Extract the (x, y) coordinate from the center of the cell holding the provided text.  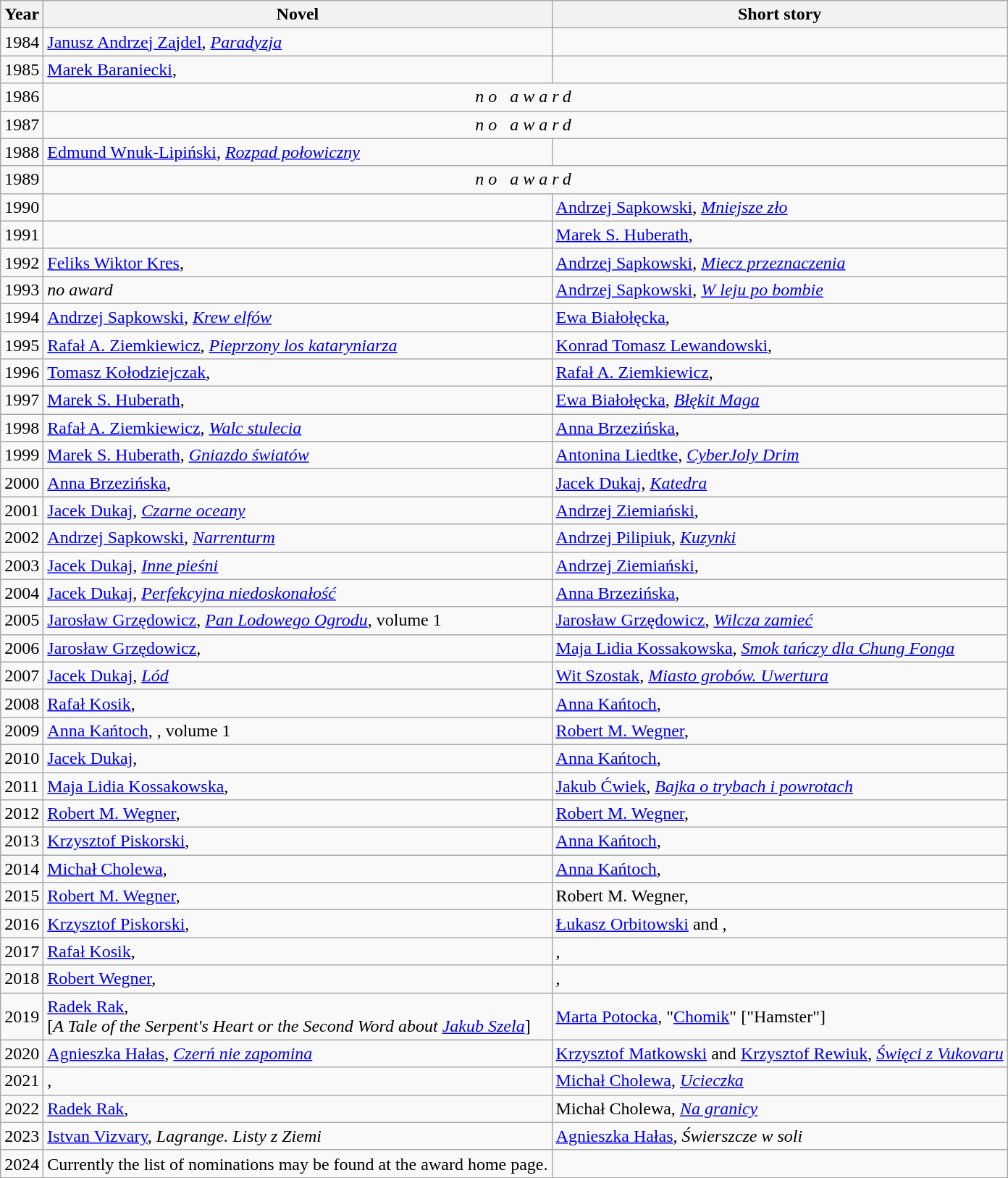
Maja Lidia Kossakowska, (298, 786)
Istvan Vizvary, Lagrange. Listy z Ziemi (298, 1136)
2007 (22, 676)
Michał Cholewa, (298, 869)
Ewa Białołęcka, (779, 317)
1998 (22, 428)
1993 (22, 290)
2014 (22, 869)
Krzysztof Matkowski and Krzysztof Rewiuk, Święci z Vukovaru (779, 1053)
1997 (22, 400)
2001 (22, 510)
2015 (22, 896)
2017 (22, 951)
Antonina Liedtke, CyberJoly Drim (779, 455)
1986 (22, 97)
2011 (22, 786)
Łukasz Orbitowski and , (779, 924)
Robert Wegner, (298, 979)
1987 (22, 125)
1994 (22, 317)
Jacek Dukaj, Katedra (779, 483)
Rafał A. Ziemkiewicz, Walc stulecia (298, 428)
2013 (22, 841)
2022 (22, 1108)
1999 (22, 455)
Anna Kańtoch, , volume 1 (298, 731)
Andrzej Sapkowski, Narrenturm (298, 538)
Radek Rak, (298, 1108)
Michał Cholewa, Ucieczka (779, 1081)
Jacek Dukaj, (298, 758)
1989 (22, 180)
1995 (22, 345)
1991 (22, 235)
Andrzej Sapkowski, Miecz przeznaczenia (779, 262)
Jarosław Grzędowicz, (298, 648)
Novel (298, 14)
Janusz Andrzej Zajdel, Paradyzja (298, 42)
Year (22, 14)
2024 (22, 1164)
2016 (22, 924)
Jarosław Grzędowicz, Pan Lodowego Ogrodu, volume 1 (298, 620)
Andrzej Sapkowski, W leju po bombie (779, 290)
Agnieszka Hałas, Czerń nie zapomina (298, 1053)
Feliks Wiktor Kres, (298, 262)
Rafał A. Ziemkiewicz, Pieprzony los kataryniarza (298, 345)
Michał Cholewa, Na granicy (779, 1108)
1990 (22, 207)
Wit Szostak, Miasto grobów. Uwertura (779, 676)
2000 (22, 483)
Jakub Ćwiek, Bajka o trybach i powrotach (779, 786)
1984 (22, 42)
Jacek Dukaj, Czarne oceany (298, 510)
1996 (22, 373)
2008 (22, 703)
Rafał A. Ziemkiewicz, (779, 373)
2004 (22, 593)
Andrzej Sapkowski, Krew elfów (298, 317)
Maja Lidia Kossakowska, Smok tańczy dla Chung Fonga (779, 648)
Jacek Dukaj, Lód (298, 676)
Currently the list of nominations may be found at the award home page. (298, 1164)
2009 (22, 731)
Andrzej Sapkowski, Mniejsze zło (779, 207)
Jarosław Grzędowicz, Wilcza zamieć (779, 620)
2003 (22, 565)
Marek S. Huberath, Gniazdo światów (298, 455)
Radek Rak, [A Tale of the Serpent's Heart or the Second Word about Jakub Szela] (298, 1017)
2012 (22, 814)
2018 (22, 979)
Jacek Dukaj, Perfekcyjna niedoskonałość (298, 593)
1985 (22, 70)
2002 (22, 538)
Marta Potocka, "Chomik" ["Hamster"] (779, 1017)
2021 (22, 1081)
2006 (22, 648)
Short story (779, 14)
1992 (22, 262)
Ewa Białołęcka, Błękit Maga (779, 400)
Marek Baraniecki, (298, 70)
Edmund Wnuk-Lipiński, Rozpad połowiczny (298, 152)
2005 (22, 620)
Agnieszka Hałas, Świerszcze w soli (779, 1136)
2020 (22, 1053)
2010 (22, 758)
2019 (22, 1017)
Tomasz Kołodziejczak, (298, 373)
1988 (22, 152)
Jacek Dukaj, Inne pieśni (298, 565)
Konrad Tomasz Lewandowski, (779, 345)
2023 (22, 1136)
Andrzej Pilipiuk, Kuzynki (779, 538)
